Provide the (x, y) coordinate of the cell's center where the given text is located.  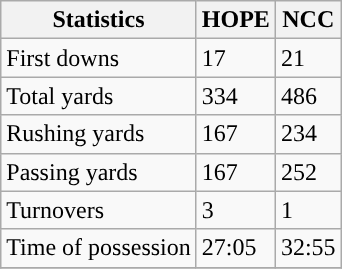
First downs (99, 58)
Passing yards (99, 172)
334 (236, 96)
Statistics (99, 20)
NCC (308, 20)
32:55 (308, 248)
HOPE (236, 20)
252 (308, 172)
3 (236, 210)
486 (308, 96)
1 (308, 210)
Turnovers (99, 210)
17 (236, 58)
Total yards (99, 96)
Rushing yards (99, 134)
27:05 (236, 248)
234 (308, 134)
21 (308, 58)
Time of possession (99, 248)
